Extract the [x, y] coordinate from the center of the cell holding the provided text.  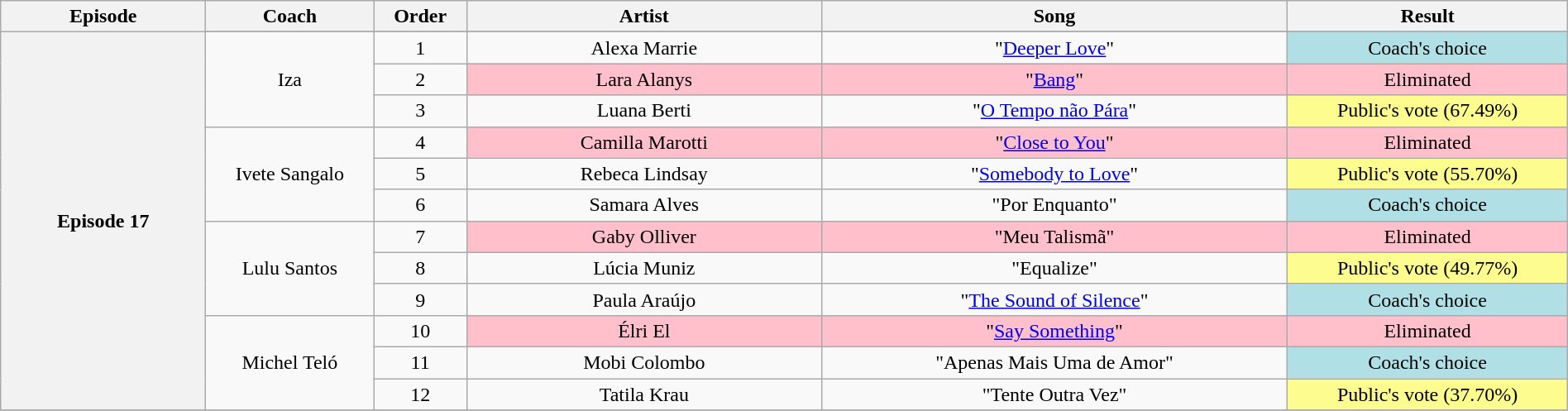
Lúcia Muniz [645, 268]
Luana Berti [645, 111]
Samara Alves [645, 205]
Rebeca Lindsay [645, 174]
"Meu Talismã" [1054, 237]
6 [420, 205]
Artist [645, 17]
Paula Araújo [645, 299]
5 [420, 174]
Alexa Marrie [645, 48]
Camilla Marotti [645, 142]
Public's vote (49.77%) [1427, 268]
"Equalize" [1054, 268]
Lara Alanys [645, 79]
7 [420, 237]
"Deeper Love" [1054, 48]
"Apenas Mais Uma de Amor" [1054, 362]
Order [420, 17]
2 [420, 79]
Gaby Olliver [645, 237]
Mobi Colombo [645, 362]
4 [420, 142]
3 [420, 111]
"Tente Outra Vez" [1054, 394]
Public's vote (55.70%) [1427, 174]
8 [420, 268]
Ivete Sangalo [289, 174]
Episode 17 [103, 222]
Coach [289, 17]
Result [1427, 17]
9 [420, 299]
"O Tempo não Pára" [1054, 111]
"Bang" [1054, 79]
"Por Enquanto" [1054, 205]
Song [1054, 17]
12 [420, 394]
"Somebody to Love" [1054, 174]
Public's vote (67.49%) [1427, 111]
10 [420, 331]
Lulu Santos [289, 268]
Tatila Krau [645, 394]
"The Sound of Silence" [1054, 299]
Public's vote (37.70%) [1427, 394]
Iza [289, 79]
"Close to You" [1054, 142]
Élri El [645, 331]
Episode [103, 17]
11 [420, 362]
1 [420, 48]
"Say Something" [1054, 331]
Michel Teló [289, 362]
